From the cell containing the given text, extract its center point as [X, Y] coordinate. 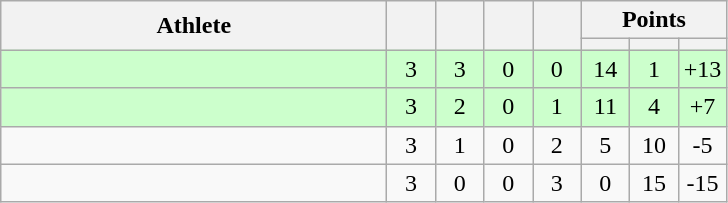
14 [606, 69]
4 [654, 107]
+7 [702, 107]
Points [654, 20]
Athlete [194, 26]
15 [654, 183]
11 [606, 107]
10 [654, 145]
+13 [702, 69]
-5 [702, 145]
-15 [702, 183]
5 [606, 145]
